Output the [x, y] coordinate of the center of the cell containing the given text.  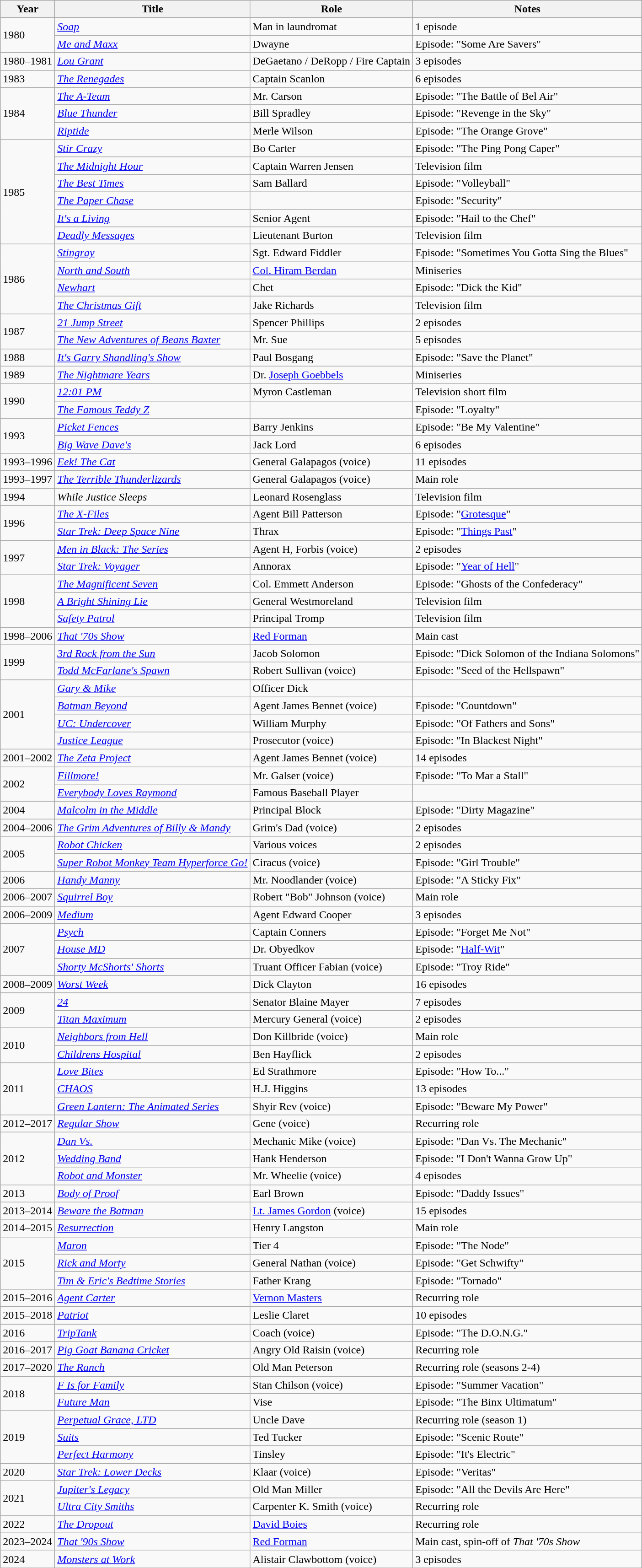
Episode: "A Sticky Fix" [528, 880]
The Paper Chase [153, 200]
1994 [27, 496]
Robert Sullivan (voice) [332, 671]
Regular Show [153, 1124]
H.J. Higgins [332, 1089]
Bill Spradley [332, 113]
Mr. Carson [332, 96]
Television short film [528, 392]
Everybody Loves Raymond [153, 793]
2015 [27, 1263]
Episode: "Troy Ride" [528, 967]
2010 [27, 1045]
Don Killbride (voice) [332, 1036]
Patriot [153, 1315]
The Magnificent Seven [153, 584]
Eek! The Cat [153, 462]
Episode: "Sometimes You Gotta Sing the Blues" [528, 253]
Tim & Eric's Bedtime Stories [153, 1280]
Me and Maxx [153, 44]
The Renegades [153, 79]
Mercury General (voice) [332, 1019]
Malcolm in the Middle [153, 810]
Tinsley [332, 1455]
Ted Tucker [332, 1437]
Earl Brown [332, 1193]
2011 [27, 1089]
14 episodes [528, 758]
Episode: "Hail to the Chef" [528, 218]
2021 [27, 1498]
It's a Living [153, 218]
Batman Beyond [153, 706]
Episode: "Dan Vs. The Mechanic" [528, 1141]
1985 [27, 192]
Col. Emmett Anderson [332, 584]
Episode: "Get Schwifty" [528, 1263]
Resurrection [153, 1228]
Thrax [332, 532]
Captain Scanlon [332, 79]
Future Man [153, 1402]
Episode: "Forget Me Not" [528, 932]
Episode: "All the Devils Are Here" [528, 1489]
12:01 PM [153, 392]
Principal Block [332, 810]
The Zeta Project [153, 758]
Sgt. Edward Fiddler [332, 253]
A Bright Shining Lie [153, 601]
Star Trek: Lower Decks [153, 1472]
1986 [27, 279]
Alistair Clawbottom (voice) [332, 1559]
1 episode [528, 27]
Robot and Monster [153, 1176]
Episode: "Loyalty" [528, 410]
Worst Week [153, 984]
Robot Chicken [153, 845]
Suits [153, 1437]
2022 [27, 1524]
1987 [27, 331]
Captain Conners [332, 932]
General Nathan (voice) [332, 1263]
The Grim Adventures of Billy & Mandy [153, 828]
Senator Blaine Mayer [332, 1002]
Perfect Harmony [153, 1455]
Ed Strathmore [332, 1072]
Stan Chilson (voice) [332, 1385]
1989 [27, 375]
Episode: "How To..." [528, 1072]
Monsters at Work [153, 1559]
Picket Fences [153, 427]
Episode: "Volleyball" [528, 183]
Jack Lord [332, 444]
1990 [27, 401]
Episode: "Dick the Kid" [528, 288]
Lieutenant Burton [332, 236]
2001 [27, 714]
Man in laundromat [332, 27]
Episode: "Scenic Route" [528, 1437]
Shorty McShorts' Shorts [153, 967]
1984 [27, 113]
2014–2015 [27, 1228]
Body of Proof [153, 1193]
Episode: "In Blackest Night" [528, 740]
Year [27, 9]
Recurring role (seasons 2-4) [528, 1368]
Various voices [332, 845]
Episode: "The Orange Grove" [528, 131]
It's Garry Shandling's Show [153, 357]
House MD [153, 949]
3rd Rock from the Sun [153, 653]
2007 [27, 949]
Main cast, spin-off of That '70s Show [528, 1541]
The X-Files [153, 514]
That '90s Show [153, 1541]
Mr. Noodlander (voice) [332, 880]
David Boies [332, 1524]
Episode: "Dirty Magazine" [528, 810]
Uncle Dave [332, 1420]
Shyir Rev (voice) [332, 1106]
Riptide [153, 131]
Beware the Batman [153, 1211]
Episode: "Half-Wit" [528, 949]
Episode: "Some Are Savers" [528, 44]
UC: Undercover [153, 723]
The A-Team [153, 96]
Stingray [153, 253]
Squirrel Boy [153, 897]
Role [332, 9]
11 episodes [528, 462]
The Best Times [153, 183]
Episode: "Girl Trouble" [528, 862]
Episode: "The Battle of Bel Air" [528, 96]
Titan Maximum [153, 1019]
Stir Crazy [153, 148]
Episode: "Daddy Issues" [528, 1193]
That '70s Show [153, 636]
2006 [27, 880]
DeGaetano / DeRopp / Fire Captain [332, 61]
2020 [27, 1472]
Episode: "Save the Planet" [528, 357]
Psych [153, 932]
2012 [27, 1158]
Episode: "The D.O.N.G." [528, 1333]
1983 [27, 79]
Episode: "Veritas" [528, 1472]
Super Robot Monkey Team Hyperforce Go! [153, 862]
Old Man Miller [332, 1489]
Deadly Messages [153, 236]
Coach (voice) [332, 1333]
Tier 4 [332, 1245]
The Dropout [153, 1524]
2001–2002 [27, 758]
Episode: "To Mar a Stall" [528, 776]
F Is for Family [153, 1385]
Episode: "Be My Valentine" [528, 427]
2018 [27, 1394]
1993 [27, 436]
Hank Henderson [332, 1158]
Agent H, Forbis (voice) [332, 549]
4 episodes [528, 1176]
General Westmoreland [332, 601]
Episode: "Of Fathers and Sons" [528, 723]
1993–1996 [27, 462]
Handy Manny [153, 880]
Episode: "Countdown" [528, 706]
Blue Thunder [153, 113]
Angry Old Raisin (voice) [332, 1350]
Dr. Obyedkov [332, 949]
Mr. Galser (voice) [332, 776]
2006–2007 [27, 897]
Henry Langston [332, 1228]
Pig Goat Banana Cricket [153, 1350]
2004–2006 [27, 828]
2023–2024 [27, 1541]
2006–2009 [27, 915]
Episode: "I Don't Wanna Grow Up" [528, 1158]
Agent Bill Patterson [332, 514]
Captain Warren Jensen [332, 166]
Episode: "Grotesque" [528, 514]
Medium [153, 915]
1997 [27, 558]
Green Lantern: The Animated Series [153, 1106]
The Midnight Hour [153, 166]
Jacob Solomon [332, 653]
Jupiter's Legacy [153, 1489]
Maron [153, 1245]
Jake Richards [332, 305]
Ciracus (voice) [332, 862]
Merle Wilson [332, 131]
Notes [528, 9]
Episode: "The Node" [528, 1245]
Episode: "Seed of the Hellspawn" [528, 671]
Perpetual Grace, LTD [153, 1420]
1998–2006 [27, 636]
2002 [27, 784]
Episode: "Security" [528, 200]
Wedding Band [153, 1158]
William Murphy [332, 723]
Myron Castleman [332, 392]
2012–2017 [27, 1124]
Ultra City Smiths [153, 1507]
Episode: "Summer Vacation" [528, 1385]
24 [153, 1002]
Barry Jenkins [332, 427]
Dwayne [332, 44]
Star Trek: Voyager [153, 566]
2008–2009 [27, 984]
Episode: "Year of Hell" [528, 566]
Safety Patrol [153, 619]
21 Jump Street [153, 323]
Leslie Claret [332, 1315]
2016–2017 [27, 1350]
The New Adventures of Beans Baxter [153, 340]
Mr. Wheelie (voice) [332, 1176]
Episode: "Tornado" [528, 1280]
Childrens Hospital [153, 1054]
Justice League [153, 740]
Neighbors from Hell [153, 1036]
Main cast [528, 636]
1993–1997 [27, 479]
Agent Carter [153, 1298]
Gary & Mike [153, 688]
10 episodes [528, 1315]
Rick and Morty [153, 1263]
13 episodes [528, 1089]
2016 [27, 1333]
2004 [27, 810]
Agent Edward Cooper [332, 915]
Dan Vs. [153, 1141]
The Terrible Thunderlizards [153, 479]
Carpenter K. Smith (voice) [332, 1507]
7 episodes [528, 1002]
Lt. James Gordon (voice) [332, 1211]
2005 [27, 854]
North and South [153, 270]
Principal Tromp [332, 619]
2013 [27, 1193]
Father Krang [332, 1280]
Robert "Bob" Johnson (voice) [332, 897]
Mechanic Mike (voice) [332, 1141]
1996 [27, 523]
Truant Officer Fabian (voice) [332, 967]
1980–1981 [27, 61]
Men in Black: The Series [153, 549]
Episode: "Beware My Power" [528, 1106]
2009 [27, 1010]
The Famous Teddy Z [153, 410]
Todd McFarlane's Spawn [153, 671]
Title [153, 9]
2013–2014 [27, 1211]
Mr. Sue [332, 340]
1999 [27, 662]
5 episodes [528, 340]
1980 [27, 35]
Episode: "The Binx Ultimatum" [528, 1402]
Newhart [153, 288]
Gene (voice) [332, 1124]
Spencer Phillips [332, 323]
2015–2016 [27, 1298]
2019 [27, 1437]
Leonard Rosenglass [332, 496]
CHAOS [153, 1089]
2024 [27, 1559]
Vernon Masters [332, 1298]
Fillmore! [153, 776]
Prosecutor (voice) [332, 740]
Dr. Joseph Goebbels [332, 375]
Recurring role (season 1) [528, 1420]
TripTank [153, 1333]
Grim's Dad (voice) [332, 828]
2015–2018 [27, 1315]
The Ranch [153, 1368]
Soap [153, 27]
Vise [332, 1402]
Star Trek: Deep Space Nine [153, 532]
1998 [27, 601]
Paul Bosgang [332, 357]
Episode: "Ghosts of the Confederacy" [528, 584]
Big Wave Dave's [153, 444]
The Christmas Gift [153, 305]
Love Bites [153, 1072]
Bo Carter [332, 148]
16 episodes [528, 984]
1988 [27, 357]
Senior Agent [332, 218]
While Justice Sleeps [153, 496]
Lou Grant [153, 61]
Episode: "Revenge in the Sky" [528, 113]
Episode: "The Ping Pong Caper" [528, 148]
2017–2020 [27, 1368]
The Nightmare Years [153, 375]
Famous Baseball Player [332, 793]
Dick Clayton [332, 984]
Sam Ballard [332, 183]
Chet [332, 288]
Old Man Peterson [332, 1368]
Episode: "It's Electric" [528, 1455]
Ben Hayflick [332, 1054]
Klaar (voice) [332, 1472]
Episode: "Things Past" [528, 532]
Episode: "Dick Solomon of the Indiana Solomons" [528, 653]
15 episodes [528, 1211]
Annorax [332, 566]
Col. Hiram Berdan [332, 270]
Officer Dick [332, 688]
